Scan for the cell matching the given text and deliver its [X, Y] coordinate at center. 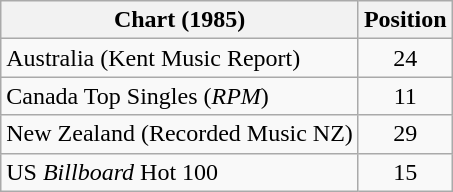
Australia (Kent Music Report) [180, 58]
Chart (1985) [180, 20]
US Billboard Hot 100 [180, 172]
24 [405, 58]
29 [405, 134]
New Zealand (Recorded Music NZ) [180, 134]
Position [405, 20]
11 [405, 96]
Canada Top Singles (RPM) [180, 96]
15 [405, 172]
